Output the [x, y] coordinate of the center of the cell containing the given text.  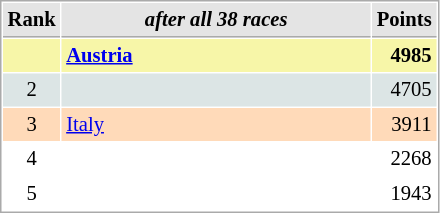
4 [32, 158]
3 [32, 124]
2 [32, 90]
5 [32, 194]
4985 [404, 56]
1943 [404, 194]
Austria [216, 56]
Italy [216, 124]
4705 [404, 90]
3911 [404, 124]
Points [404, 20]
after all 38 races [216, 20]
Rank [32, 20]
2268 [404, 158]
